Determine the [X, Y] coordinate at the center of the cell enclosing the given text.  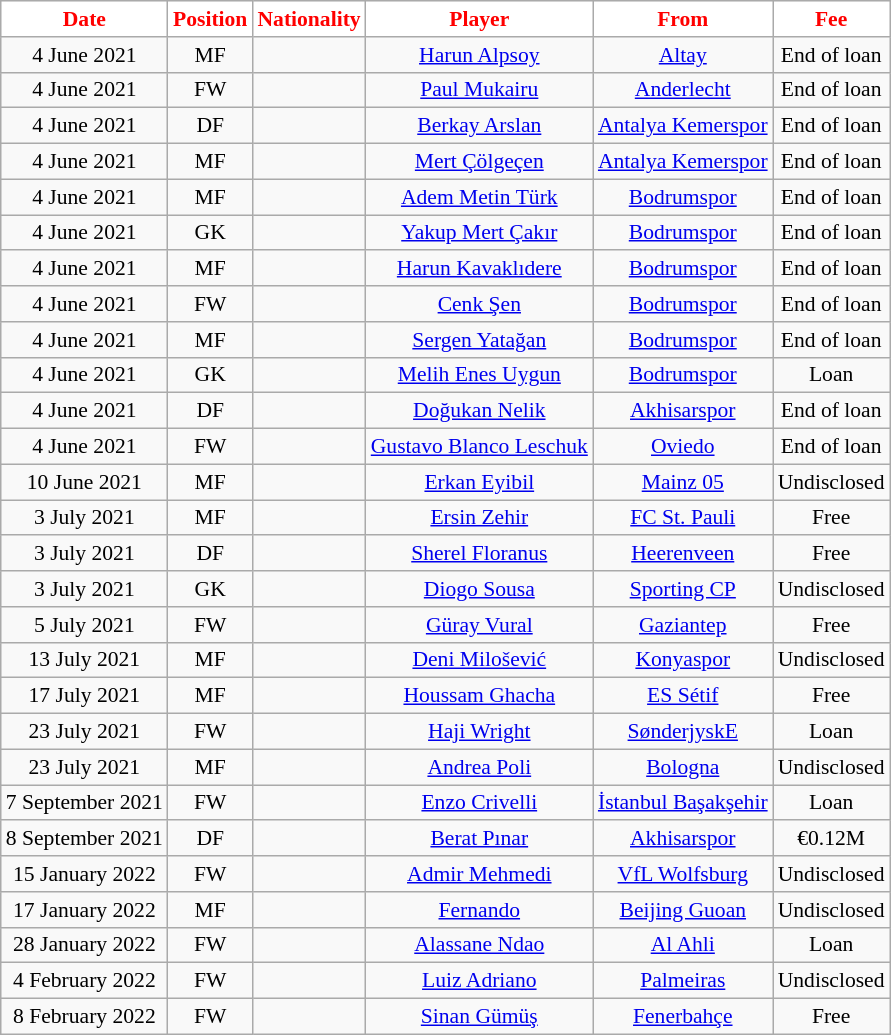
Luiz Adriano [480, 981]
Fee [832, 19]
15 January 2022 [84, 874]
Ersin Zehir [480, 518]
13 July 2021 [84, 660]
Konyaspor [683, 660]
Deni Milošević [480, 660]
Cenk Şen [480, 304]
Fernando [480, 910]
From [683, 19]
28 January 2022 [84, 945]
Bologna [683, 767]
Harun Alpsoy [480, 55]
Andrea Poli [480, 767]
Mainz 05 [683, 482]
Mert Çölgeçen [480, 162]
ES Sétif [683, 696]
Yakup Mert Çakır [480, 233]
İstanbul Başakşehir [683, 803]
Adem Metin Türk [480, 197]
Sergen Yatağan [480, 340]
Date [84, 19]
Güray Vural [480, 625]
Admir Mehmedi [480, 874]
17 July 2021 [84, 696]
Anderlecht [683, 90]
Diogo Sousa [480, 589]
Position [210, 19]
8 September 2021 [84, 839]
Haji Wright [480, 732]
Oviedo [683, 447]
Palmeiras [683, 981]
Melih Enes Uygun [480, 375]
Berkay Arslan [480, 126]
VfL Wolfsburg [683, 874]
Al Ahli [683, 945]
17 January 2022 [84, 910]
Houssam Ghacha [480, 696]
Erkan Eyibil [480, 482]
Fenerbahçe [683, 1017]
8 February 2022 [84, 1017]
FC St. Pauli [683, 518]
Gaziantep [683, 625]
Enzo Crivelli [480, 803]
Paul Mukairu [480, 90]
10 June 2021 [84, 482]
Sinan Gümüş [480, 1017]
Altay [683, 55]
Berat Pınar [480, 839]
Doğukan Nelik [480, 411]
Beijing Guoan [683, 910]
Sherel Floranus [480, 554]
Gustavo Blanco Leschuk [480, 447]
4 February 2022 [84, 981]
Alassane Ndao [480, 945]
Heerenveen [683, 554]
Sporting CP [683, 589]
7 September 2021 [84, 803]
Player [480, 19]
Harun Kavaklıdere [480, 269]
5 July 2021 [84, 625]
Nationality [308, 19]
€0.12M [832, 839]
SønderjyskE [683, 732]
